Pinpoint the cell where the given text exists, returning its (x, y) midpoint coordinate. 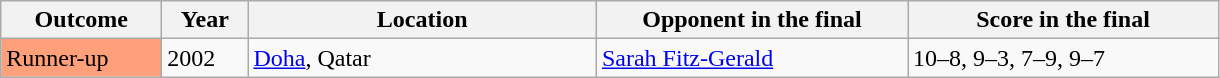
Opponent in the final (752, 20)
Location (422, 20)
Sarah Fitz-Gerald (752, 58)
Year (205, 20)
Outcome (82, 20)
Runner-up (82, 58)
Doha, Qatar (422, 58)
Score in the final (1064, 20)
10–8, 9–3, 7–9, 9–7 (1064, 58)
2002 (205, 58)
